Capture the cell that displays the provided text and extract its (X, Y) central coordinate. 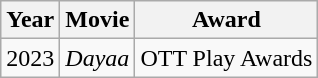
Movie (98, 20)
Dayaa (98, 58)
Year (30, 20)
OTT Play Awards (226, 58)
Award (226, 20)
2023 (30, 58)
